Scan for the cell matching the given text and deliver its [x, y] coordinate at center. 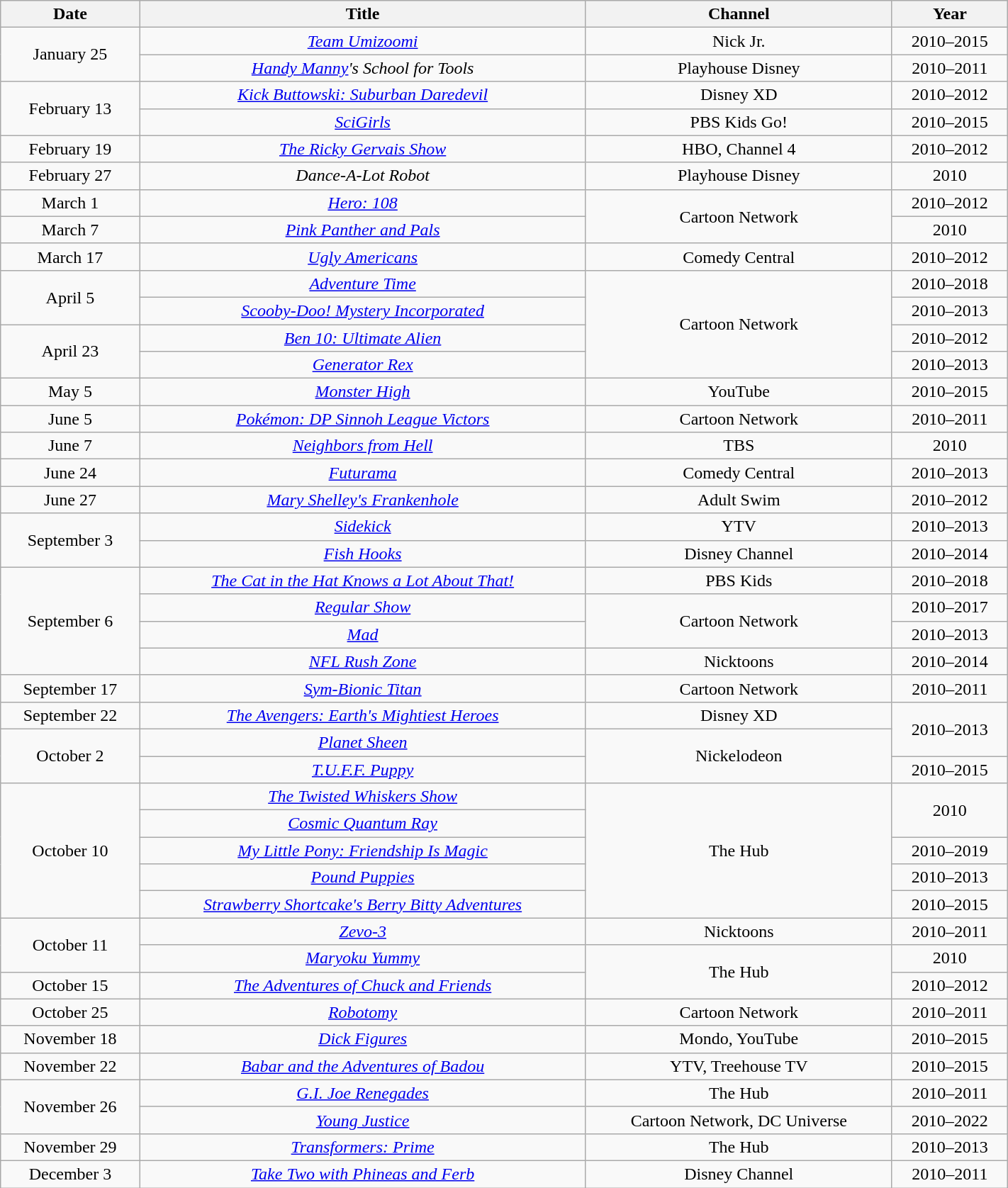
December 3 [70, 1174]
Mad [363, 634]
Nick Jr. [739, 41]
June 5 [70, 419]
November 18 [70, 1039]
Ben 10: Ultimate Alien [363, 338]
Cartoon Network, DC Universe [739, 1120]
Sidekick [363, 527]
Futurama [363, 473]
Hero: 108 [363, 203]
The Adventures of Chuck and Friends [363, 985]
October 11 [70, 945]
NFL Rush Zone [363, 661]
TBS [739, 446]
Robotomy [363, 1012]
Generator Rex [363, 365]
November 29 [70, 1147]
HBO, Channel 4 [739, 149]
2010–2022 [950, 1120]
Ugly Americans [363, 257]
Kick Buttowski: Suburban Daredevil [363, 95]
March 7 [70, 230]
Mondo, YouTube [739, 1039]
Pink Panther and Pals [363, 230]
YTV, Treehouse TV [739, 1066]
September 3 [70, 540]
April 23 [70, 352]
Date [70, 14]
Scooby-Doo! Mystery Incorporated [363, 310]
April 5 [70, 297]
September 17 [70, 688]
September 6 [70, 621]
G.I. Joe Renegades [363, 1093]
Adventure Time [363, 284]
October 25 [70, 1012]
Cosmic Quantum Ray [363, 824]
February 13 [70, 108]
Regular Show [363, 607]
Babar and the Adventures of Badou [363, 1066]
Title [363, 14]
Transformers: Prime [363, 1147]
The Twisted Whiskers Show [363, 797]
The Avengers: Earth's Mightiest Heroes [363, 715]
YTV [739, 527]
March 17 [70, 257]
Strawberry Shortcake's Berry Bitty Adventures [363, 904]
PBS Kids Go! [739, 122]
Fish Hooks [363, 554]
Mary Shelley's Frankenhole [363, 500]
June 27 [70, 500]
Maryoku Yummy [363, 958]
March 1 [70, 203]
Sym-Bionic Titan [363, 688]
The Cat in the Hat Knows a Lot About That! [363, 581]
Pound Puppies [363, 878]
Neighbors from Hell [363, 446]
September 22 [70, 715]
Monster High [363, 392]
Channel [739, 14]
Take Two with Phineas and Ferb [363, 1174]
T.U.F.F. Puppy [363, 769]
Young Justice [363, 1120]
Zevo-3 [363, 931]
My Little Pony: Friendship Is Magic [363, 851]
2010–2017 [950, 607]
2010–2019 [950, 851]
Year [950, 14]
May 5 [70, 392]
Planet Sheen [363, 742]
Dick Figures [363, 1039]
February 27 [70, 176]
November 26 [70, 1106]
The Ricky Gervais Show [363, 149]
YouTube [739, 392]
January 25 [70, 55]
October 10 [70, 851]
PBS Kids [739, 581]
SciGirls [363, 122]
February 19 [70, 149]
Nickelodeon [739, 756]
Handy Manny's School for Tools [363, 68]
Pokémon: DP Sinnoh League Victors [363, 419]
November 22 [70, 1066]
June 7 [70, 446]
Adult Swim [739, 500]
October 15 [70, 985]
Dance-A-Lot Robot [363, 176]
October 2 [70, 756]
Team Umizoomi [363, 41]
June 24 [70, 473]
